Determine the [x, y] coordinate at the center of the cell enclosing the given text.  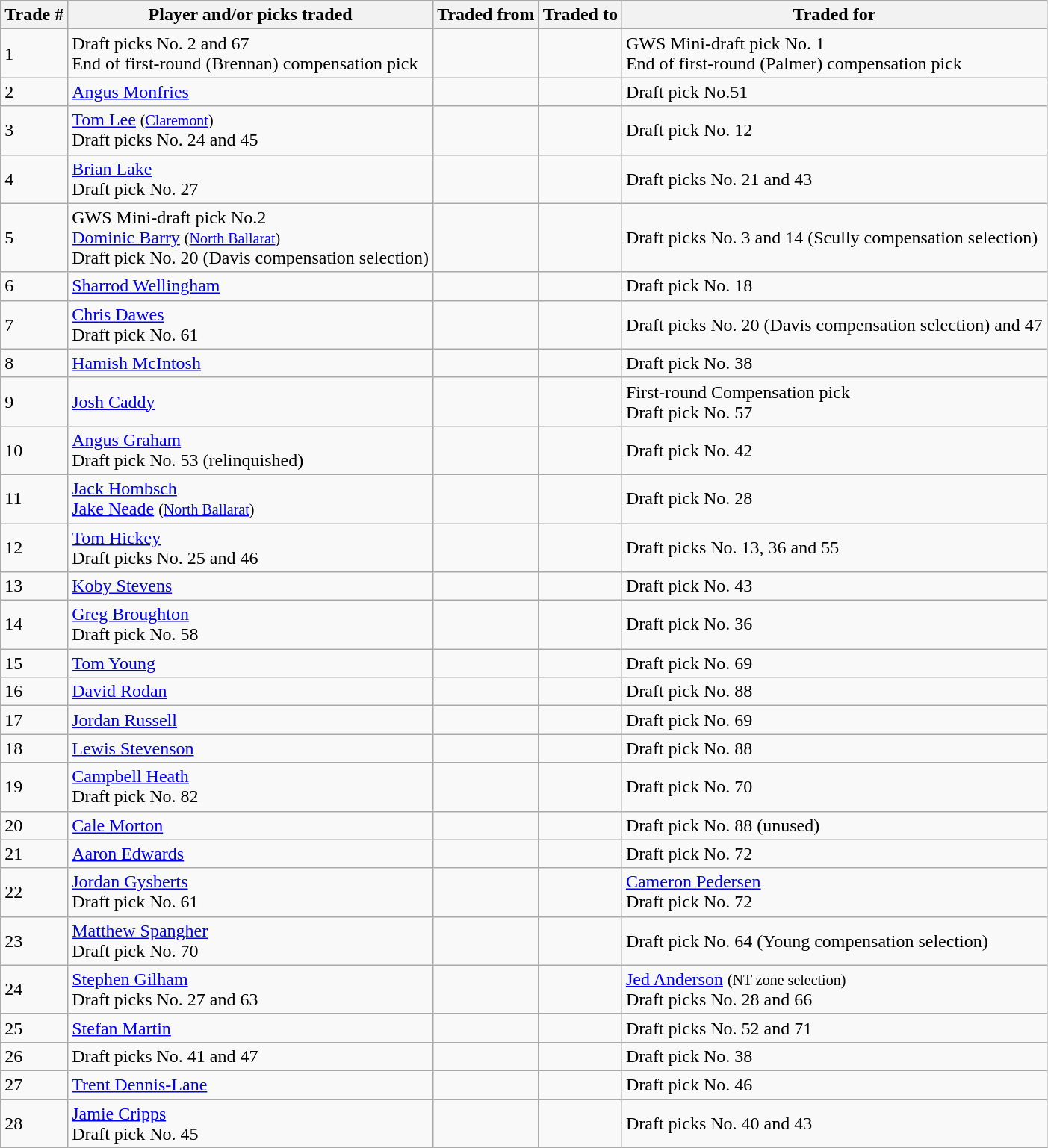
Tom Lee (Claremont) Draft picks No. 24 and 45 [251, 130]
Angus Graham Draft pick No. 53 (relinquished) [251, 450]
13 [34, 586]
Tom Hickey Draft picks No. 25 and 46 [251, 547]
Draft picks No. 13, 36 and 55 [834, 547]
Stephen Gilham Draft picks No. 27 and 63 [251, 989]
Draft pick No. 18 [834, 286]
Draft pick No. 42 [834, 450]
Traded from [486, 15]
Jordan Russell [251, 720]
24 [34, 989]
Campbell Heath Draft pick No. 82 [251, 787]
Josh Caddy [251, 402]
6 [34, 286]
21 [34, 854]
Jack Hombsch Jake Neade (North Ballarat) [251, 499]
Cale Morton [251, 825]
3 [34, 130]
Draft pick No. 88 (unused) [834, 825]
Sharrod Wellingham [251, 286]
17 [34, 720]
Greg Broughton Draft pick No. 58 [251, 624]
25 [34, 1028]
Jamie Cripps Draft pick No. 45 [251, 1123]
Draft picks No. 21 and 43 [834, 179]
Draft pick No. 64 (Young compensation selection) [834, 941]
Draft pick No. 43 [834, 586]
Trade # [34, 15]
Draft picks No. 41 and 47 [251, 1056]
Angus Monfries [251, 92]
Stefan Martin [251, 1028]
2 [34, 92]
Tom Young [251, 663]
7 [34, 324]
Aaron Edwards [251, 854]
Draft picks No. 3 and 14 (Scully compensation selection) [834, 238]
Cameron PedersenDraft pick No. 72 [834, 892]
10 [34, 450]
GWS Mini-draft pick No.2 Dominic Barry (North Ballarat) Draft pick No. 20 (Davis compensation selection) [251, 238]
11 [34, 499]
14 [34, 624]
Matthew SpangherDraft pick No. 70 [251, 941]
Koby Stevens [251, 586]
Draft pick No. 46 [834, 1085]
9 [34, 402]
18 [34, 748]
15 [34, 663]
Traded to [580, 15]
Draft pick No. 12 [834, 130]
Jordan GysbertsDraft pick No. 61 [251, 892]
GWS Mini-draft pick No. 1End of first-round (Palmer) compensation pick [834, 54]
First-round Compensation pick Draft pick No. 57 [834, 402]
23 [34, 941]
Lewis Stevenson [251, 748]
8 [34, 363]
1 [34, 54]
20 [34, 825]
Draft pick No. 70 [834, 787]
26 [34, 1056]
Draft picks No. 40 and 43 [834, 1123]
Traded for [834, 15]
4 [34, 179]
Hamish McIntosh [251, 363]
27 [34, 1085]
22 [34, 892]
Chris Dawes Draft pick No. 61 [251, 324]
Draft pick No.51 [834, 92]
Draft pick No. 72 [834, 854]
Draft picks No. 52 and 71 [834, 1028]
Draft pick No. 28 [834, 499]
Jed Anderson (NT zone selection) Draft picks No. 28 and 66 [834, 989]
Player and/or picks traded [251, 15]
David Rodan [251, 692]
Draft pick No. 36 [834, 624]
Draft picks No. 2 and 67 End of first-round (Brennan) compensation pick [251, 54]
12 [34, 547]
16 [34, 692]
Draft picks No. 20 (Davis compensation selection) and 47 [834, 324]
5 [34, 238]
28 [34, 1123]
19 [34, 787]
Brian Lake Draft pick No. 27 [251, 179]
Trent Dennis-Lane [251, 1085]
